Search for the cell housing the specified text and yield its [X, Y] center coordinate. 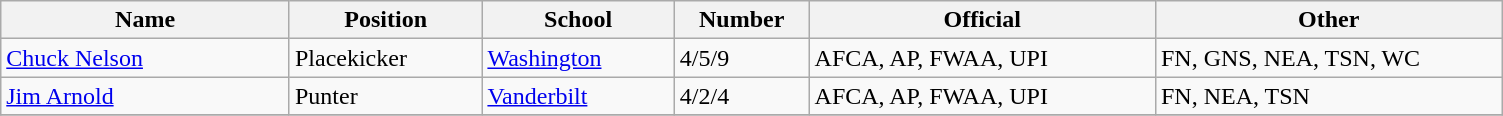
FN, GNS, NEA, TSN, WC [1328, 58]
Other [1328, 20]
Placekicker [385, 58]
4/5/9 [742, 58]
Vanderbilt [578, 96]
Name [146, 20]
Official [982, 20]
Number [742, 20]
School [578, 20]
Position [385, 20]
Jim Arnold [146, 96]
Punter [385, 96]
Washington [578, 58]
FN, NEA, TSN [1328, 96]
4/2/4 [742, 96]
Chuck Nelson [146, 58]
